Find where the given text appears and provide that cell's center as [X, Y] coordinate. 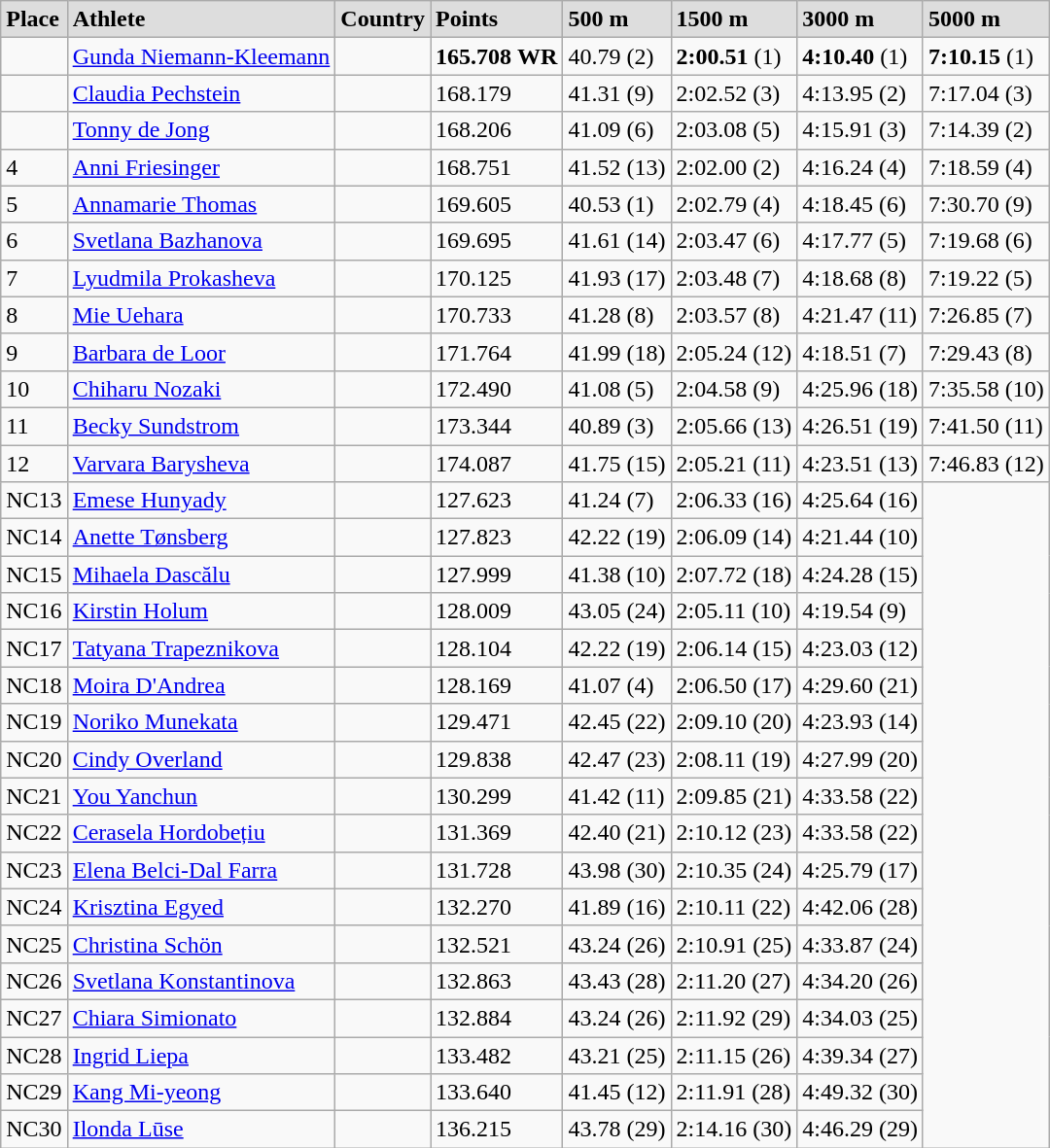
41.93 (17) [616, 278]
NC15 [34, 574]
173.344 [497, 426]
NC28 [34, 1055]
41.38 (10) [616, 574]
Svetlana Konstantinova [201, 981]
NC18 [34, 685]
4:34.20 (26) [860, 981]
7:14.39 (2) [986, 130]
128.104 [497, 648]
7:26.85 (7) [986, 315]
2:03.47 (6) [734, 241]
41.31 (9) [616, 93]
2:02.79 (4) [734, 204]
43.05 (24) [616, 611]
Krisztina Egyed [201, 907]
NC29 [34, 1093]
Gunda Niemann-Kleemann [201, 56]
4:33.87 (24) [860, 944]
Annamarie Thomas [201, 204]
Kang Mi-yeong [201, 1093]
41.08 (5) [616, 389]
127.823 [497, 538]
Anette Tønsberg [201, 538]
Becky Sundstrom [201, 426]
40.53 (1) [616, 204]
5 [34, 204]
4:13.95 (2) [860, 93]
43.21 (25) [616, 1055]
Ilonda Lūse [201, 1130]
7 [34, 278]
4:18.45 (6) [860, 204]
41.75 (15) [616, 464]
4:25.79 (17) [860, 870]
2:05.21 (11) [734, 464]
41.89 (16) [616, 907]
2:03.48 (7) [734, 278]
NC16 [34, 611]
43.78 (29) [616, 1130]
4:15.91 (3) [860, 130]
NC24 [34, 907]
127.623 [497, 501]
129.838 [497, 759]
4 [34, 167]
Points [497, 19]
You Yanchun [201, 796]
Moira D'Andrea [201, 685]
4:10.40 (1) [860, 56]
Mihaela Dascălu [201, 574]
2:05.66 (13) [734, 426]
2:14.16 (30) [734, 1130]
41.45 (12) [616, 1093]
2:10.35 (24) [734, 870]
NC30 [34, 1130]
132.270 [497, 907]
42.45 (22) [616, 722]
132.863 [497, 981]
Cerasela Hordobețiu [201, 833]
172.490 [497, 389]
Mie Uehara [201, 315]
Claudia Pechstein [201, 93]
Emese Hunyady [201, 501]
130.299 [497, 796]
Barbara de Loor [201, 352]
NC13 [34, 501]
2:03.57 (8) [734, 315]
7:41.50 (11) [986, 426]
131.369 [497, 833]
41.28 (8) [616, 315]
1500 m [734, 19]
9 [34, 352]
2:04.58 (9) [734, 389]
169.695 [497, 241]
42.40 (21) [616, 833]
500 m [616, 19]
NC27 [34, 1018]
2:02.00 (2) [734, 167]
2:06.14 (15) [734, 648]
2:05.24 (12) [734, 352]
2:02.52 (3) [734, 93]
7:10.15 (1) [986, 56]
127.999 [497, 574]
4:21.47 (11) [860, 315]
4:23.51 (13) [860, 464]
Noriko Munekata [201, 722]
NC26 [34, 981]
4:39.34 (27) [860, 1055]
40.79 (2) [616, 56]
7:18.59 (4) [986, 167]
Svetlana Bazhanova [201, 241]
2:09.85 (21) [734, 796]
2:05.11 (10) [734, 611]
2:11.15 (26) [734, 1055]
Tatyana Trapeznikova [201, 648]
170.733 [497, 315]
2:11.91 (28) [734, 1093]
42.47 (23) [616, 759]
2:10.11 (22) [734, 907]
168.751 [497, 167]
41.07 (4) [616, 685]
128.009 [497, 611]
3000 m [860, 19]
2:09.10 (20) [734, 722]
4:18.51 (7) [860, 352]
2:10.12 (23) [734, 833]
41.24 (7) [616, 501]
7:35.58 (10) [986, 389]
7:17.04 (3) [986, 93]
133.482 [497, 1055]
2:07.72 (18) [734, 574]
7:30.70 (9) [986, 204]
NC17 [34, 648]
4:27.99 (20) [860, 759]
7:46.83 (12) [986, 464]
4:19.54 (9) [860, 611]
6 [34, 241]
Chiara Simionato [201, 1018]
4:42.06 (28) [860, 907]
169.605 [497, 204]
132.521 [497, 944]
2:06.09 (14) [734, 538]
Varvara Barysheva [201, 464]
7:19.68 (6) [986, 241]
NC22 [34, 833]
4:16.24 (4) [860, 167]
11 [34, 426]
43.43 (28) [616, 981]
8 [34, 315]
4:17.77 (5) [860, 241]
43.98 (30) [616, 870]
2:11.92 (29) [734, 1018]
40.89 (3) [616, 426]
4:46.29 (29) [860, 1130]
129.471 [497, 722]
Kirstin Holum [201, 611]
170.125 [497, 278]
4:24.28 (15) [860, 574]
2:10.91 (25) [734, 944]
Athlete [201, 19]
NC21 [34, 796]
2:11.20 (27) [734, 981]
41.42 (11) [616, 796]
Ingrid Liepa [201, 1055]
168.179 [497, 93]
131.728 [497, 870]
Anni Friesinger [201, 167]
Tonny de Jong [201, 130]
4:26.51 (19) [860, 426]
4:18.68 (8) [860, 278]
136.215 [497, 1130]
10 [34, 389]
Country [383, 19]
41.52 (13) [616, 167]
2:08.11 (19) [734, 759]
2:00.51 (1) [734, 56]
Place [34, 19]
168.206 [497, 130]
7:29.43 (8) [986, 352]
174.087 [497, 464]
NC19 [34, 722]
41.61 (14) [616, 241]
2:06.50 (17) [734, 685]
Lyudmila Prokasheva [201, 278]
NC23 [34, 870]
Cindy Overland [201, 759]
NC25 [34, 944]
Chiharu Nozaki [201, 389]
4:25.96 (18) [860, 389]
4:34.03 (25) [860, 1018]
2:06.33 (16) [734, 501]
Christina Schön [201, 944]
5000 m [986, 19]
133.640 [497, 1093]
NC20 [34, 759]
41.99 (18) [616, 352]
2:03.08 (5) [734, 130]
171.764 [497, 352]
165.708 WR [497, 56]
41.09 (6) [616, 130]
4:29.60 (21) [860, 685]
12 [34, 464]
4:23.93 (14) [860, 722]
Elena Belci-Dal Farra [201, 870]
7:19.22 (5) [986, 278]
4:21.44 (10) [860, 538]
4:25.64 (16) [860, 501]
4:49.32 (30) [860, 1093]
128.169 [497, 685]
132.884 [497, 1018]
4:23.03 (12) [860, 648]
NC14 [34, 538]
